Output the (x, y) coordinate of the center of the cell containing the given text.  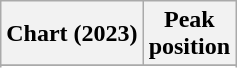
Peakposition (189, 34)
Chart (2023) (72, 34)
